Detect which cell encompasses the target text, then output its (X, Y) center coordinate. 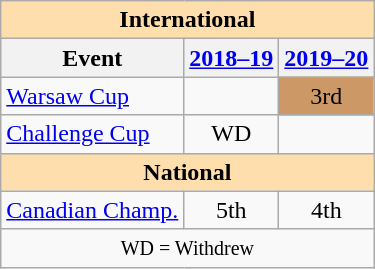
2019–20 (326, 58)
3rd (326, 96)
WD (232, 134)
International (188, 20)
National (188, 172)
Event (92, 58)
5th (232, 210)
WD = Withdrew (188, 248)
Canadian Champ. (92, 210)
2018–19 (232, 58)
Challenge Cup (92, 134)
4th (326, 210)
Warsaw Cup (92, 96)
